Provide the [X, Y] coordinate of the cell's center where the given text is located.  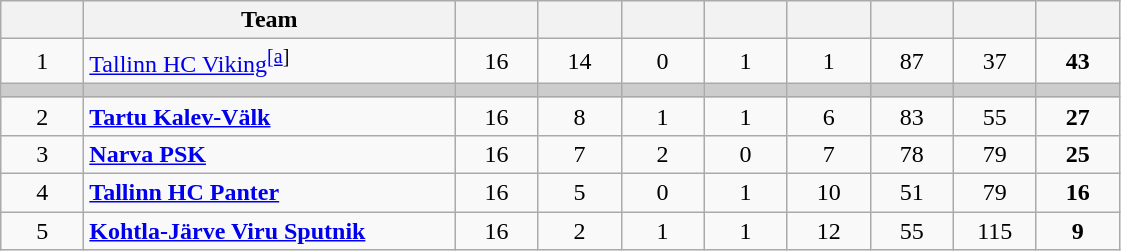
27 [1078, 116]
12 [828, 231]
14 [580, 62]
Kohtla-Järve Viru Sputnik [270, 231]
8 [580, 116]
10 [828, 193]
37 [994, 62]
9 [1078, 231]
Narva PSK [270, 154]
Team [270, 20]
4 [42, 193]
87 [912, 62]
Tallinn HC Panter [270, 193]
115 [994, 231]
3 [42, 154]
83 [912, 116]
6 [828, 116]
Tallinn HC Viking[a] [270, 62]
25 [1078, 154]
43 [1078, 62]
78 [912, 154]
Tartu Kalev-Välk [270, 116]
51 [912, 193]
